Scan for the cell matching the given text and deliver its (X, Y) coordinate at center. 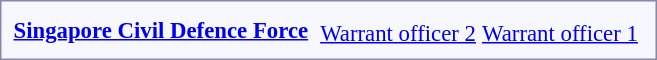
Warrant officer 2 (398, 33)
Singapore Civil Defence Force (161, 30)
Warrant officer 1 (560, 33)
